Locate the cell with the specified text and output its [x, y] center coordinate. 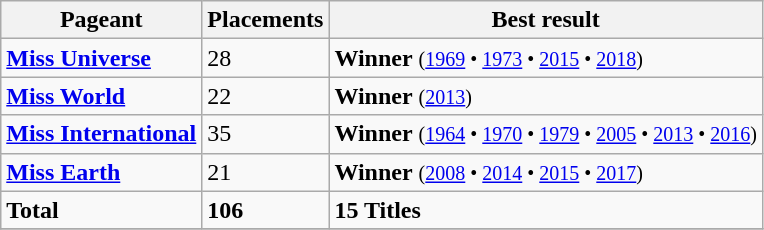
Winner (2013) [546, 96]
21 [266, 172]
Pageant [102, 20]
Miss International [102, 134]
15 Titles [546, 210]
106 [266, 210]
Miss World [102, 96]
22 [266, 96]
35 [266, 134]
Winner (1969 • 1973 • 2015 • 2018) [546, 58]
Best result [546, 20]
Winner (1964 • 1970 • 1979 • 2005 • 2013 • 2016) [546, 134]
Miss Earth [102, 172]
Winner (2008 • 2014 • 2015 • 2017) [546, 172]
Total [102, 210]
Miss Universe [102, 58]
Placements [266, 20]
28 [266, 58]
